Return the (x, y) coordinate for the center point of the cell that contains the specified text.  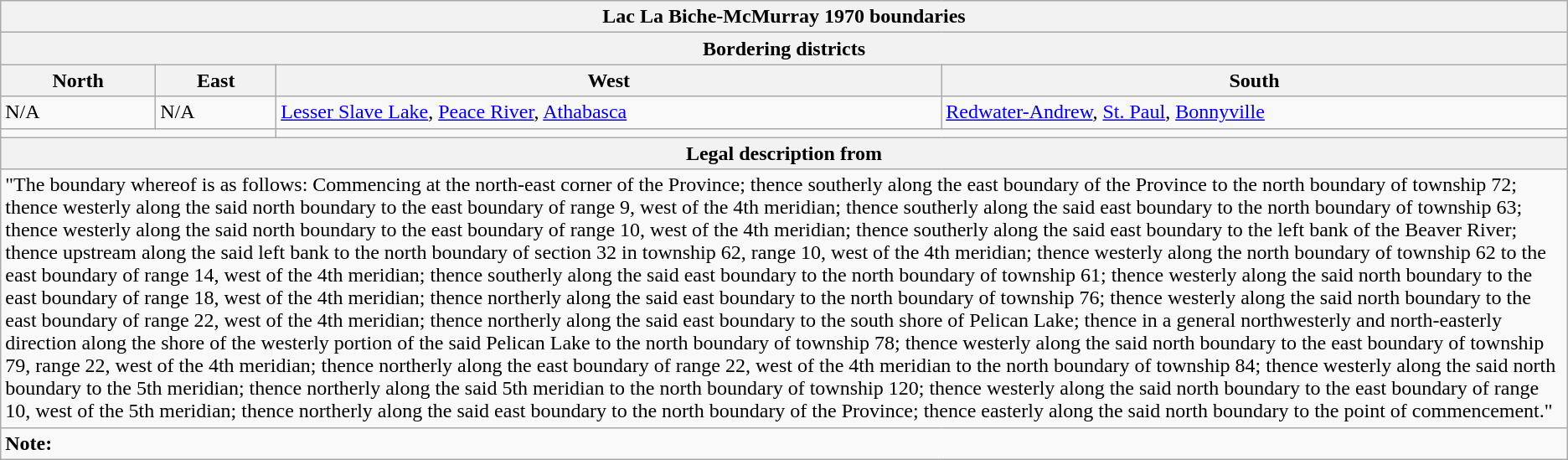
Legal description from (784, 153)
East (216, 80)
Note: (784, 443)
North (79, 80)
Redwater-Andrew, St. Paul, Bonnyville (1255, 112)
South (1255, 80)
West (609, 80)
Lac La Biche-McMurray 1970 boundaries (784, 17)
Bordering districts (784, 49)
Lesser Slave Lake, Peace River, Athabasca (609, 112)
